Provide the (x, y) coordinate of the cell's center where the given text is located.  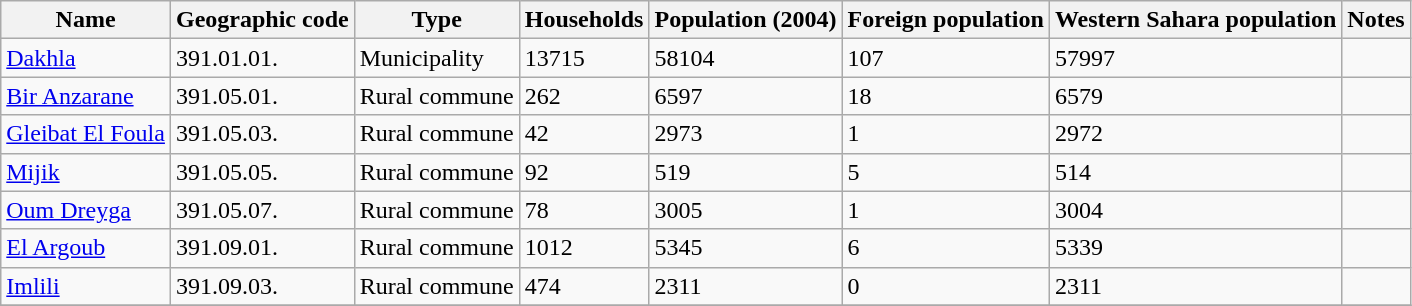
58104 (746, 58)
391.05.05. (262, 172)
Foreign population (946, 20)
1012 (584, 248)
514 (1195, 172)
Western Sahara population (1195, 20)
6579 (1195, 96)
Population (2004) (746, 20)
78 (584, 210)
107 (946, 58)
3005 (746, 210)
Name (86, 20)
57997 (1195, 58)
18 (946, 96)
92 (584, 172)
262 (584, 96)
6597 (746, 96)
391.09.03. (262, 286)
519 (746, 172)
6 (946, 248)
Bir Anzarane (86, 96)
Geographic code (262, 20)
Type (436, 20)
2973 (746, 134)
391.05.07. (262, 210)
42 (584, 134)
5 (946, 172)
Imlili (86, 286)
Oum Dreyga (86, 210)
0 (946, 286)
5345 (746, 248)
474 (584, 286)
2972 (1195, 134)
13715 (584, 58)
3004 (1195, 210)
391.05.01. (262, 96)
Households (584, 20)
391.09.01. (262, 248)
Dakhla (86, 58)
Gleibat El Foula (86, 134)
391.05.03. (262, 134)
Municipality (436, 58)
Mijik (86, 172)
391.01.01. (262, 58)
Notes (1376, 20)
5339 (1195, 248)
El Argoub (86, 248)
